Detect which cell encompasses the target text, then output its [x, y] center coordinate. 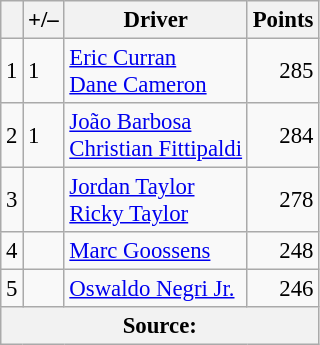
278 [282, 200]
284 [282, 136]
4 [12, 251]
Marc Goossens [156, 251]
Driver [156, 20]
Oswaldo Negri Jr. [156, 289]
5 [12, 289]
246 [282, 289]
3 [12, 200]
248 [282, 251]
2 [12, 136]
+/– [44, 20]
285 [282, 72]
Eric Curran Dane Cameron [156, 72]
Points [282, 20]
Jordan Taylor Ricky Taylor [156, 200]
João Barbosa Christian Fittipaldi [156, 136]
